Pinpoint the cell where the given text exists, returning its [x, y] midpoint coordinate. 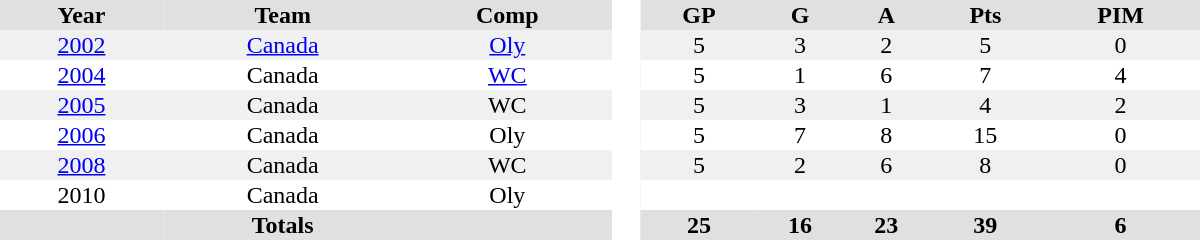
2006 [82, 135]
2010 [82, 195]
15 [985, 135]
Year [82, 15]
G [800, 15]
2002 [82, 45]
25 [699, 225]
GP [699, 15]
Totals [283, 225]
2008 [82, 165]
23 [886, 225]
A [886, 15]
PIM [1120, 15]
Pts [985, 15]
2004 [82, 75]
2005 [82, 105]
Comp [507, 15]
Team [283, 15]
39 [985, 225]
16 [800, 225]
